Provide the (X, Y) coordinate of the cell's center where the given text is located.  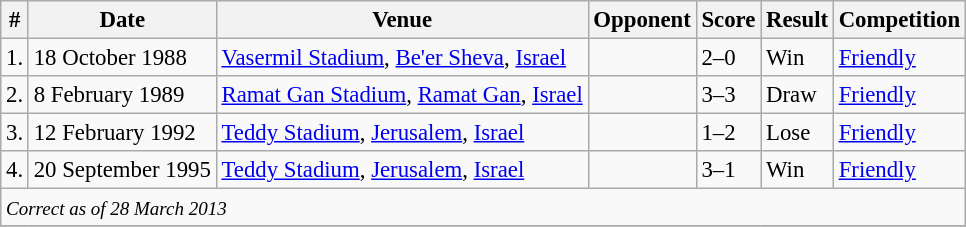
Score (728, 20)
1–2 (728, 133)
Opponent (642, 20)
2. (15, 95)
1. (15, 58)
Vasermil Stadium, Be'er Sheva, Israel (402, 58)
3. (15, 133)
2–0 (728, 58)
Competition (899, 20)
4. (15, 170)
3–3 (728, 95)
Draw (798, 95)
12 February 1992 (122, 133)
3–1 (728, 170)
Lose (798, 133)
Correct as of 28 March 2013 (484, 208)
Ramat Gan Stadium, Ramat Gan, Israel (402, 95)
# (15, 20)
20 September 1995 (122, 170)
8 February 1989 (122, 95)
Date (122, 20)
Venue (402, 20)
Result (798, 20)
18 October 1988 (122, 58)
